Find where the given text appears and provide that cell's center as (x, y) coordinate. 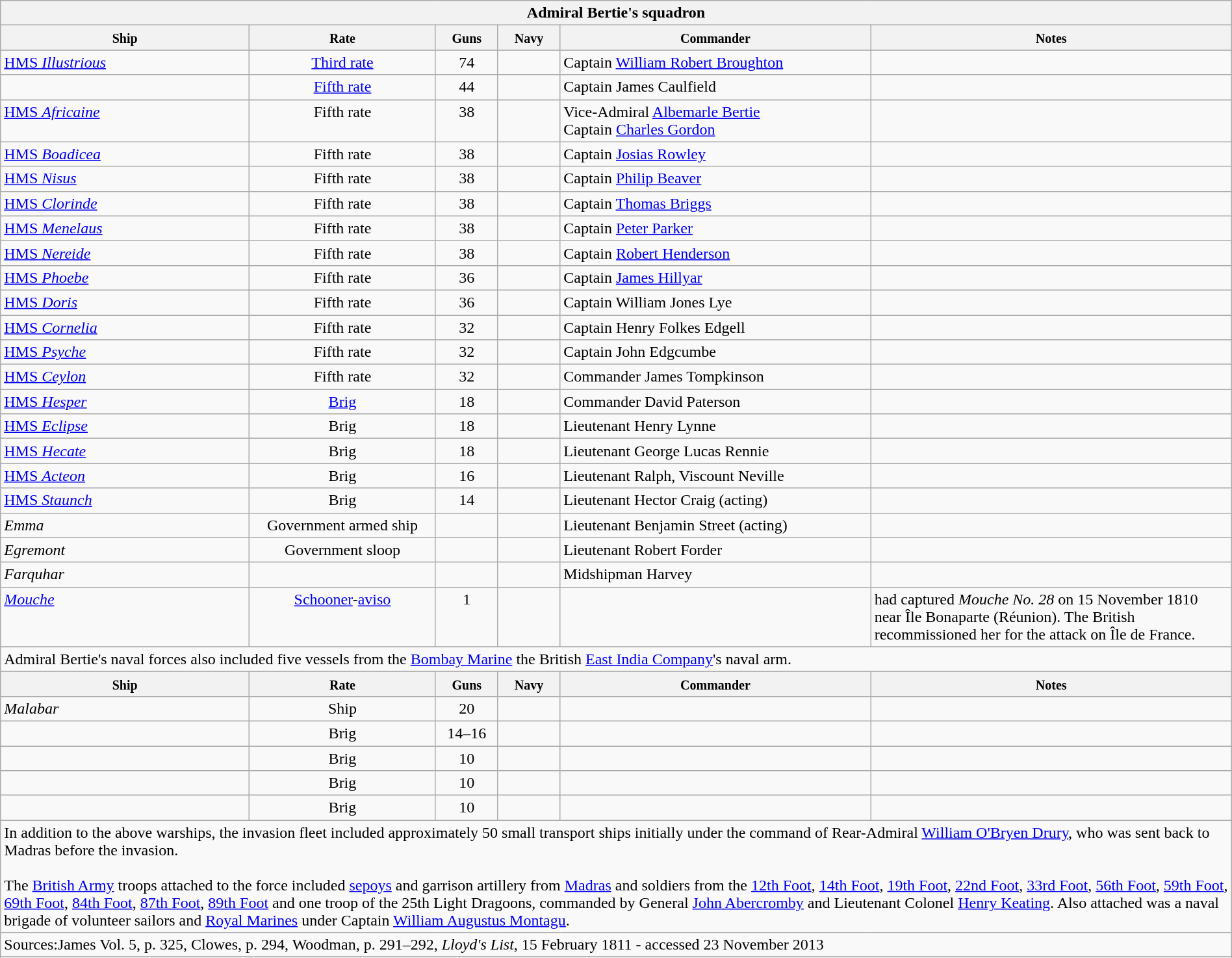
Lieutenant Hector Craig (acting) (715, 500)
16 (467, 476)
HMS Doris (125, 302)
Lieutenant Ralph, Viscount Neville (715, 476)
Third rate (342, 62)
14 (467, 500)
Malabar (125, 708)
Sources:James Vol. 5, p. 325, Clowes, p. 294, Woodman, p. 291–292, Lloyd's List, 15 February 1811 - accessed 23 November 2013 (616, 945)
44 (467, 87)
Lieutenant Henry Lynne (715, 426)
HMS Ceylon (125, 377)
Captain Peter Parker (715, 228)
Farquhar (125, 575)
Mouche (125, 617)
Captain Thomas Briggs (715, 203)
Captain James Caulfield (715, 87)
Captain John Edgcumbe (715, 352)
Captain Robert Henderson (715, 253)
Lieutenant Robert Forder (715, 550)
Midshipman Harvey (715, 575)
HMS Clorinde (125, 203)
Commander James Tompkinson (715, 377)
20 (467, 708)
Commander David Paterson (715, 402)
Admiral Bertie's naval forces also included five vessels from the Bombay Marine the British East India Company's naval arm. (616, 659)
1 (467, 617)
14–16 (467, 733)
HMS Nereide (125, 253)
Admiral Bertie's squadron (616, 13)
HMS Menelaus (125, 228)
HMS Phoebe (125, 278)
Captain Josias Rowley (715, 154)
HMS Africaine (125, 121)
HMS Eclipse (125, 426)
Lieutenant Benjamin Street (acting) (715, 525)
had captured Mouche No. 28 on 15 November 1810 near Île Bonaparte (Réunion). The British recommissioned her for the attack on Île de France. (1051, 617)
Government sloop (342, 550)
Schooner-aviso (342, 617)
Emma (125, 525)
Captain William Jones Lye (715, 302)
HMS Cornelia (125, 327)
Lieutenant George Lucas Rennie (715, 451)
HMS Nisus (125, 179)
HMS Hecate (125, 451)
Captain James Hillyar (715, 278)
HMS Staunch (125, 500)
Captain William Robert Broughton (715, 62)
HMS Acteon (125, 476)
HMS Psyche (125, 352)
Captain Henry Folkes Edgell (715, 327)
HMS Illustrious (125, 62)
Government armed ship (342, 525)
Captain Philip Beaver (715, 179)
Egremont (125, 550)
HMS Hesper (125, 402)
74 (467, 62)
HMS Boadicea (125, 154)
Vice-Admiral Albemarle BertieCaptain Charles Gordon (715, 121)
